Determine the (x, y) coordinate at the center of the cell enclosing the given text.  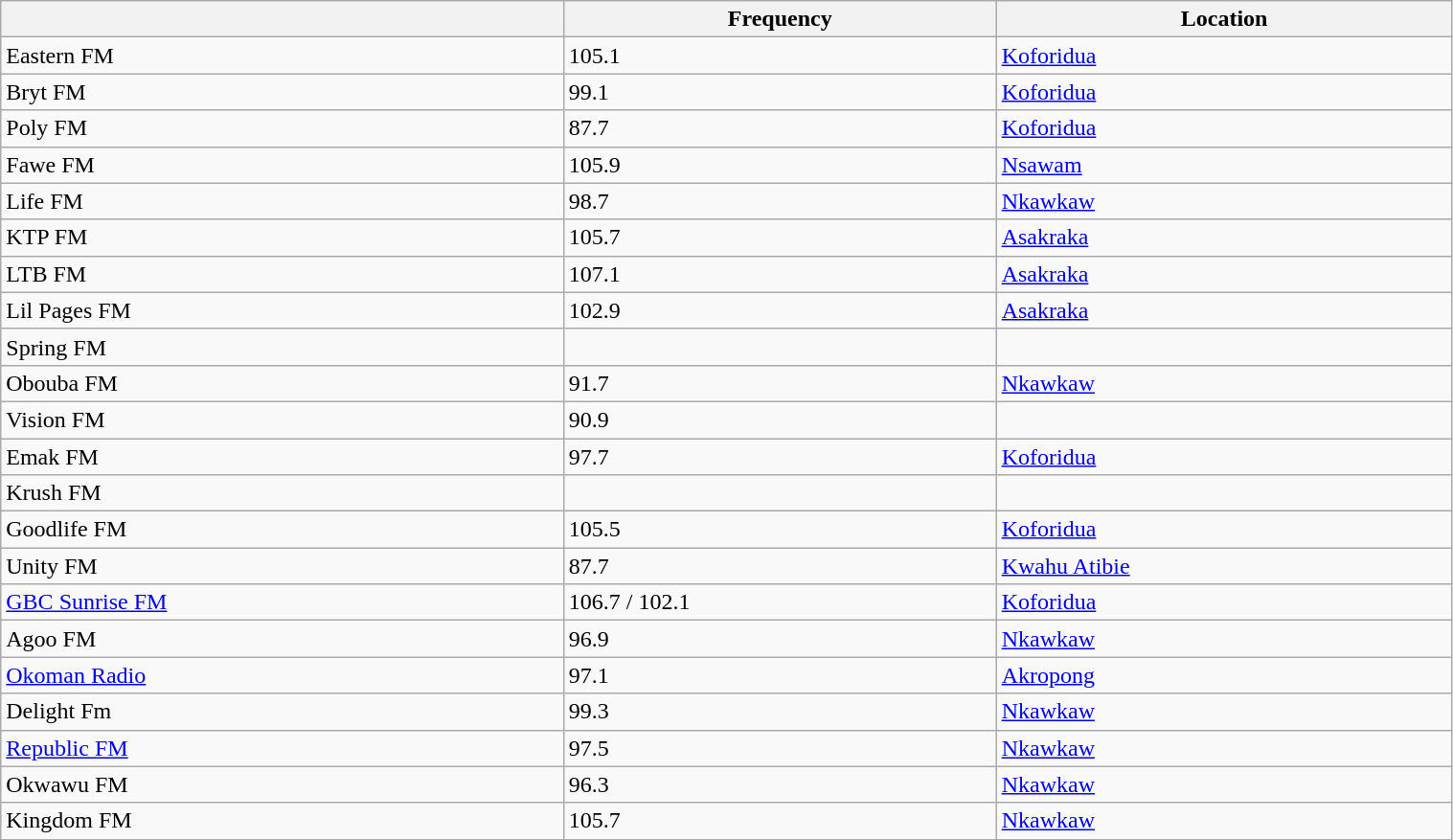
105.9 (780, 165)
Frequency (780, 19)
Fawe FM (283, 165)
Nsawam (1224, 165)
Okoman Radio (283, 675)
Bryt FM (283, 92)
Delight Fm (283, 712)
96.9 (780, 639)
Location (1224, 19)
90.9 (780, 420)
106.7 / 102.1 (780, 602)
Okwawu FM (283, 784)
Krush FM (283, 493)
Emak FM (283, 457)
Poly FM (283, 128)
99.1 (780, 92)
GBC Sunrise FM (283, 602)
Obouba FM (283, 383)
Republic FM (283, 748)
Goodlife FM (283, 530)
97.1 (780, 675)
91.7 (780, 383)
99.3 (780, 712)
Vision FM (283, 420)
Agoo FM (283, 639)
96.3 (780, 784)
Life FM (283, 201)
Lil Pages FM (283, 310)
Unity FM (283, 566)
105.1 (780, 56)
97.7 (780, 457)
102.9 (780, 310)
Eastern FM (283, 56)
Akropong (1224, 675)
KTP FM (283, 238)
97.5 (780, 748)
Kingdom FM (283, 821)
107.1 (780, 274)
98.7 (780, 201)
Kwahu Atibie (1224, 566)
LTB FM (283, 274)
Spring FM (283, 347)
105.5 (780, 530)
